Search for the cell housing the specified text and yield its [x, y] center coordinate. 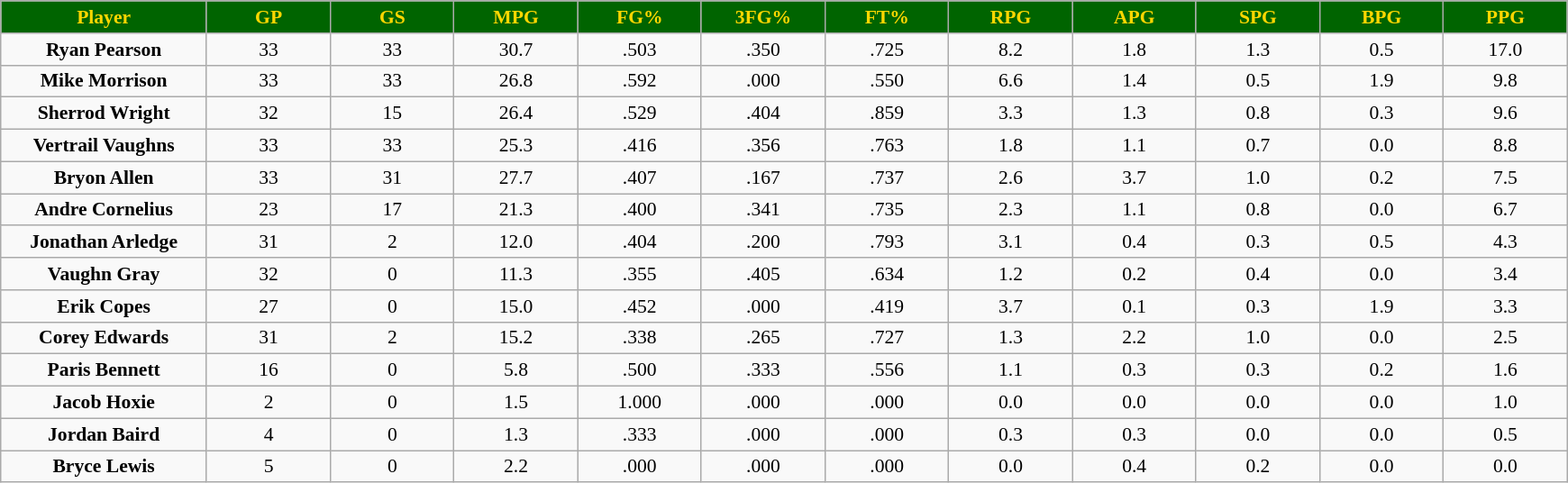
FG% [640, 17]
2.5 [1505, 338]
.452 [640, 306]
2.6 [1011, 178]
26.8 [515, 81]
11.3 [515, 274]
.859 [887, 114]
7.5 [1505, 178]
.400 [640, 210]
.550 [887, 81]
3.4 [1505, 274]
.350 [762, 50]
1.6 [1505, 370]
4 [269, 434]
3.1 [1011, 242]
1.2 [1011, 274]
1.5 [515, 403]
Jacob Hoxie [105, 403]
Jordan Baird [105, 434]
17.0 [1505, 50]
.200 [762, 242]
Ryan Pearson [105, 50]
.725 [887, 50]
APG [1134, 17]
6.6 [1011, 81]
.356 [762, 146]
12.0 [515, 242]
15 [393, 114]
.503 [640, 50]
30.7 [515, 50]
.592 [640, 81]
2.3 [1011, 210]
21.3 [515, 210]
.355 [640, 274]
GS [393, 17]
8.8 [1505, 146]
Mike Morrison [105, 81]
.416 [640, 146]
.405 [762, 274]
25.3 [515, 146]
Vertrail Vaughns [105, 146]
.341 [762, 210]
Player [105, 17]
Paris Bennett [105, 370]
Sherrod Wright [105, 114]
.763 [887, 146]
23 [269, 210]
16 [269, 370]
Andre Cornelius [105, 210]
Erik Copes [105, 306]
PPG [1505, 17]
.735 [887, 210]
1.000 [640, 403]
.407 [640, 178]
.419 [887, 306]
0.7 [1258, 146]
.167 [762, 178]
BPG [1382, 17]
8.2 [1011, 50]
27.7 [515, 178]
FT% [887, 17]
Bryon Allen [105, 178]
.727 [887, 338]
4.3 [1505, 242]
27 [269, 306]
3FG% [762, 17]
Corey Edwards [105, 338]
9.6 [1505, 114]
GP [269, 17]
17 [393, 210]
5.8 [515, 370]
1.4 [1134, 81]
.793 [887, 242]
6.7 [1505, 210]
.500 [640, 370]
9.8 [1505, 81]
0.1 [1134, 306]
Jonathan Arledge [105, 242]
MPG [515, 17]
.338 [640, 338]
.634 [887, 274]
RPG [1011, 17]
.737 [887, 178]
Vaughn Gray [105, 274]
.529 [640, 114]
Bryce Lewis [105, 467]
15.0 [515, 306]
26.4 [515, 114]
15.2 [515, 338]
5 [269, 467]
SPG [1258, 17]
.556 [887, 370]
.265 [762, 338]
